Search for the cell housing the specified text and yield its [X, Y] center coordinate. 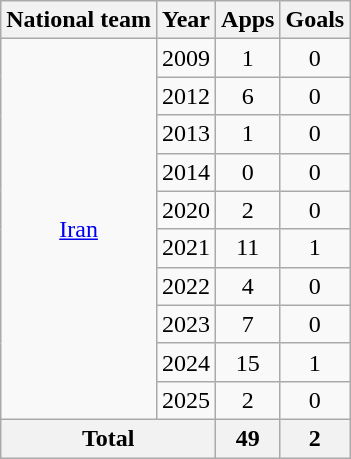
7 [248, 324]
Year [186, 20]
National team [79, 20]
2022 [186, 286]
2024 [186, 362]
2021 [186, 248]
2012 [186, 96]
2025 [186, 400]
11 [248, 248]
49 [248, 438]
2014 [186, 172]
2009 [186, 58]
2023 [186, 324]
6 [248, 96]
2020 [186, 210]
Total [108, 438]
Goals [315, 20]
2013 [186, 134]
Apps [248, 20]
Iran [79, 230]
15 [248, 362]
4 [248, 286]
